Determine the (x, y) coordinate at the center of the cell enclosing the given text.  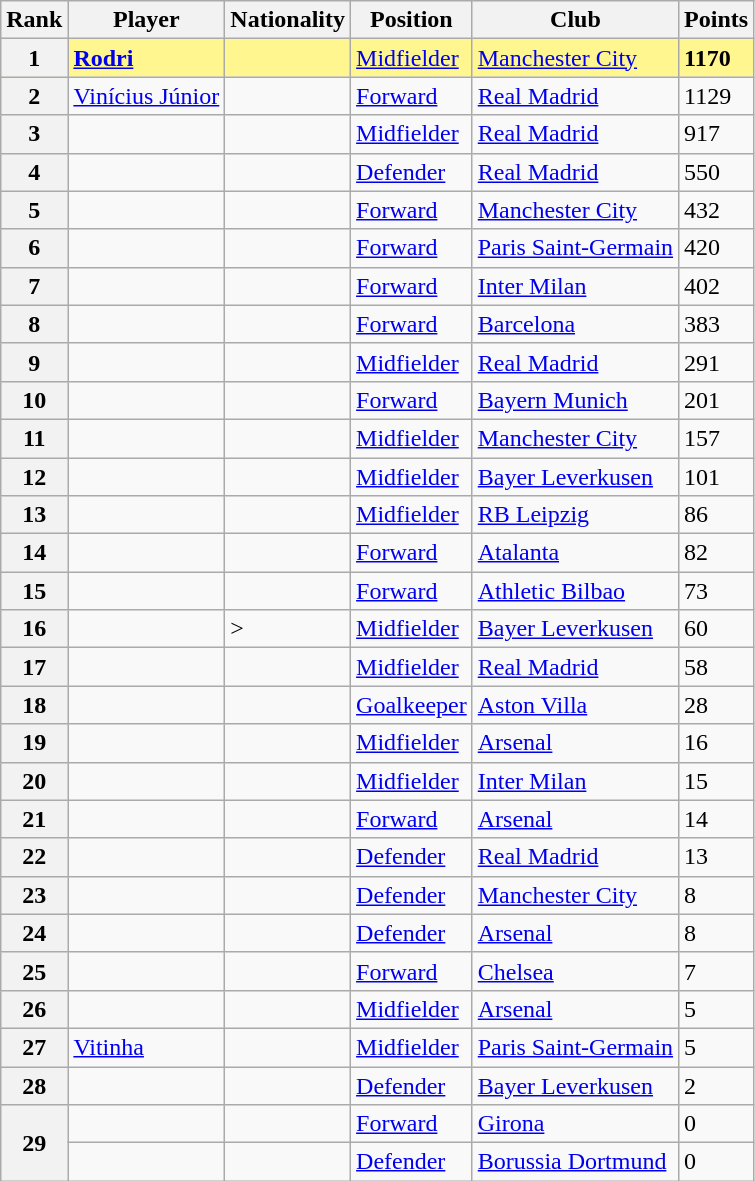
25 (34, 971)
Club (575, 20)
24 (34, 933)
23 (34, 895)
73 (716, 591)
Bayern Munich (575, 400)
Vitinha (146, 1047)
19 (34, 743)
Rodri (146, 58)
Rank (34, 20)
82 (716, 553)
17 (34, 667)
4 (34, 172)
402 (716, 286)
20 (34, 781)
1129 (716, 96)
Chelsea (575, 971)
Borussia Dortmund (575, 1162)
12 (34, 477)
Atalanta (575, 553)
21 (34, 819)
58 (716, 667)
Athletic Bilbao (575, 591)
18 (34, 705)
383 (716, 324)
9 (34, 362)
> (288, 629)
Player (146, 20)
201 (716, 400)
60 (716, 629)
291 (716, 362)
Goalkeeper (412, 705)
Vinícius Júnior (146, 96)
157 (716, 438)
917 (716, 134)
Girona (575, 1124)
11 (34, 438)
Points (716, 20)
22 (34, 857)
3 (34, 134)
Position (412, 20)
1 (34, 58)
86 (716, 515)
27 (34, 1047)
6 (34, 248)
10 (34, 400)
29 (34, 1143)
Aston Villa (575, 705)
Barcelona (575, 324)
420 (716, 248)
RB Leipzig (575, 515)
101 (716, 477)
Nationality (288, 20)
1170 (716, 58)
26 (34, 1009)
432 (716, 210)
550 (716, 172)
